For the text-containing cell, return its midpoint in [X, Y] coordinate format. 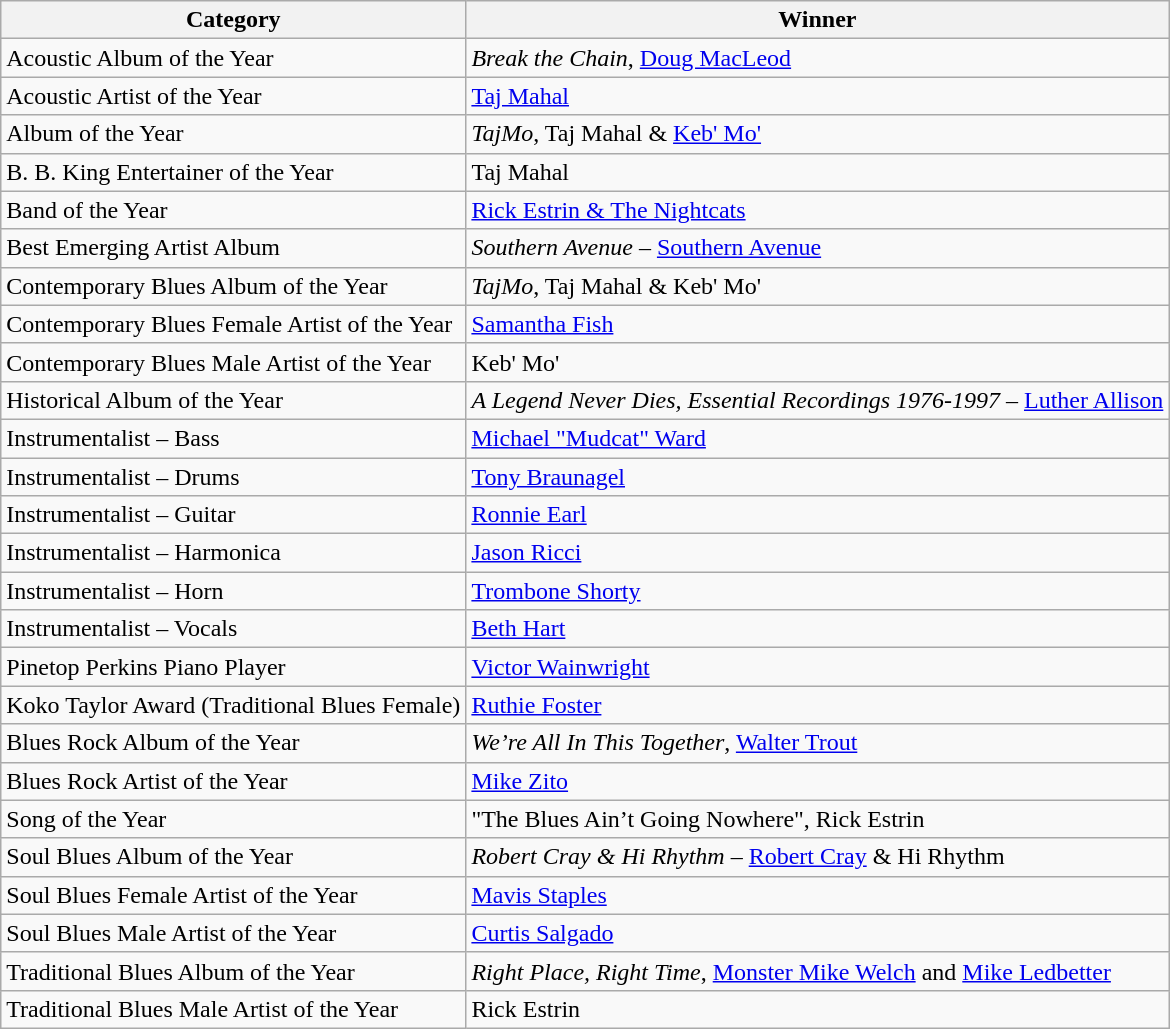
A Legend Never Dies, Essential Recordings 1976-1997 – Luther Allison [818, 400]
Blues Rock Album of the Year [234, 743]
Southern Avenue – Southern Avenue [818, 248]
Rick Estrin & The Nightcats [818, 210]
"The Blues Ain’t Going Nowhere", Rick Estrin [818, 819]
Keb' Mo' [818, 362]
Instrumentalist – Horn [234, 591]
Contemporary Blues Album of the Year [234, 286]
Best Emerging Artist Album [234, 248]
Tony Braunagel [818, 477]
Jason Ricci [818, 553]
Soul Blues Male Artist of the Year [234, 933]
Song of the Year [234, 819]
Beth Hart [818, 629]
Album of the Year [234, 134]
Acoustic Artist of the Year [234, 96]
Pinetop Perkins Piano Player [234, 667]
Band of the Year [234, 210]
Soul Blues Album of the Year [234, 857]
Michael "Mudcat" Ward [818, 438]
Instrumentalist – Harmonica [234, 553]
Traditional Blues Male Artist of the Year [234, 1009]
Samantha Fish [818, 324]
Instrumentalist – Guitar [234, 515]
Soul Blues Female Artist of the Year [234, 895]
Instrumentalist – Vocals [234, 629]
Break the Chain, Doug MacLeod [818, 58]
Koko Taylor Award (Traditional Blues Female) [234, 705]
Instrumentalist – Drums [234, 477]
Right Place, Right Time, Monster Mike Welch and Mike Ledbetter [818, 971]
Winner [818, 20]
Contemporary Blues Male Artist of the Year [234, 362]
Instrumentalist – Bass [234, 438]
Trombone Shorty [818, 591]
Mike Zito [818, 781]
Robert Cray & Hi Rhythm – Robert Cray & Hi Rhythm [818, 857]
Ruthie Foster [818, 705]
We’re All In This Together, Walter Trout [818, 743]
Acoustic Album of the Year [234, 58]
Category [234, 20]
Traditional Blues Album of the Year [234, 971]
Rick Estrin [818, 1009]
Ronnie Earl [818, 515]
Victor Wainwright [818, 667]
B. B. King Entertainer of the Year [234, 172]
Mavis Staples [818, 895]
Blues Rock Artist of the Year [234, 781]
Curtis Salgado [818, 933]
Contemporary Blues Female Artist of the Year [234, 324]
Historical Album of the Year [234, 400]
